Determine the (X, Y) coordinate at the center of the cell enclosing the given text.  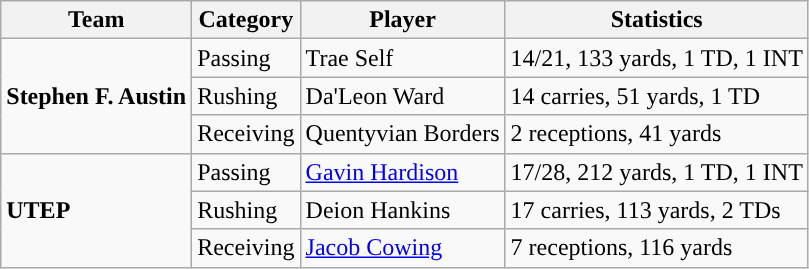
Trae Self (402, 58)
Gavin Hardison (402, 172)
UTEP (96, 210)
Deion Hankins (402, 210)
Statistics (656, 20)
Da'Leon Ward (402, 96)
17/28, 212 yards, 1 TD, 1 INT (656, 172)
2 receptions, 41 yards (656, 134)
14/21, 133 yards, 1 TD, 1 INT (656, 58)
7 receptions, 116 yards (656, 248)
Quentyvian Borders (402, 134)
Player (402, 20)
Stephen F. Austin (96, 96)
14 carries, 51 yards, 1 TD (656, 96)
Category (246, 20)
Jacob Cowing (402, 248)
17 carries, 113 yards, 2 TDs (656, 210)
Team (96, 20)
